Detect which cell encompasses the target text, then output its (X, Y) center coordinate. 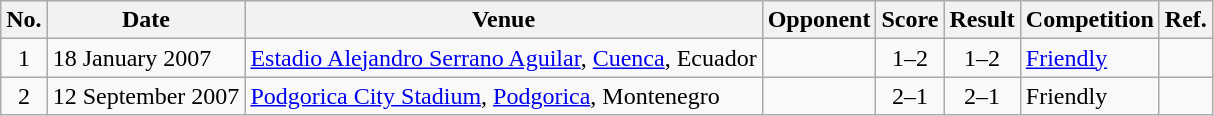
No. (24, 20)
12 September 2007 (146, 96)
Result (982, 20)
Score (910, 20)
Estadio Alejandro Serrano Aguilar, Cuenca, Ecuador (504, 58)
Venue (504, 20)
2 (24, 96)
Ref. (1186, 20)
Date (146, 20)
Opponent (819, 20)
Competition (1090, 20)
18 January 2007 (146, 58)
Podgorica City Stadium, Podgorica, Montenegro (504, 96)
1 (24, 58)
